Find where the given text appears and provide that cell's center as (X, Y) coordinate. 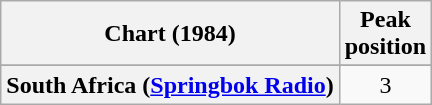
3 (385, 85)
Peakposition (385, 34)
South Africa (Springbok Radio) (170, 85)
Chart (1984) (170, 34)
